For the text-containing cell, return its midpoint in (x, y) coordinate format. 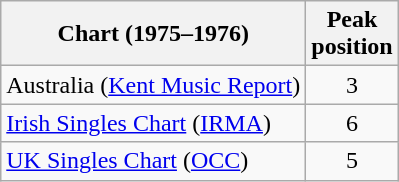
Peak position (352, 34)
Australia (Kent Music Report) (154, 85)
Chart (1975–1976) (154, 34)
UK Singles Chart (OCC) (154, 161)
5 (352, 161)
3 (352, 85)
Irish Singles Chart (IRMA) (154, 123)
6 (352, 123)
